Search for the cell housing the specified text and yield its [x, y] center coordinate. 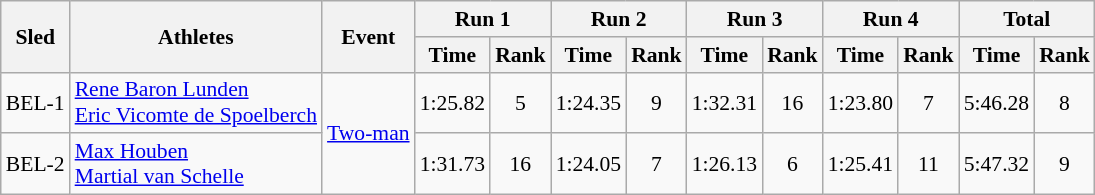
1:32.31 [724, 102]
5:46.28 [996, 102]
11 [928, 164]
1:24.05 [588, 164]
Total [1027, 19]
Two-man [368, 133]
5:47.32 [996, 164]
1:23.80 [860, 102]
6 [792, 164]
1:26.13 [724, 164]
1:24.35 [588, 102]
Rene Baron LundenEric Vicomte de Spoelberch [196, 102]
1:25.41 [860, 164]
Run 1 [483, 19]
1:31.73 [452, 164]
Athletes [196, 36]
1:25.82 [452, 102]
Run 3 [755, 19]
Max HoubenMartial van Schelle [196, 164]
8 [1064, 102]
BEL-2 [36, 164]
BEL-1 [36, 102]
Run 2 [619, 19]
Sled [36, 36]
Run 4 [891, 19]
5 [520, 102]
Event [368, 36]
